Return [X, Y] of the center of cell containing provided text 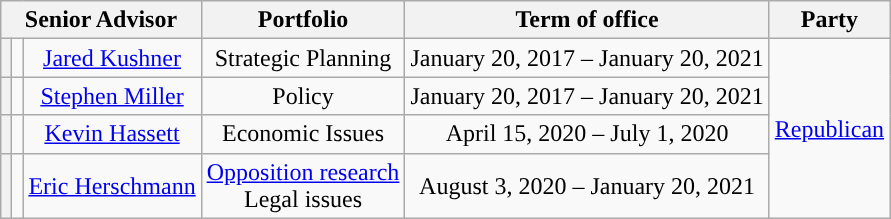
August 3, 2020 – January 20, 2021 [587, 186]
Senior Advisor [101, 20]
Stephen Miller [112, 96]
Portfolio [303, 20]
Party [829, 20]
Policy [303, 96]
Strategic Planning [303, 58]
April 15, 2020 – July 1, 2020 [587, 134]
Opposition researchLegal issues [303, 186]
Eric Herschmann [112, 186]
Kevin Hassett [112, 134]
Jared Kushner [112, 58]
Term of office [587, 20]
Economic Issues [303, 134]
Republican [829, 128]
